Scan for the cell matching the given text and deliver its (X, Y) coordinate at center. 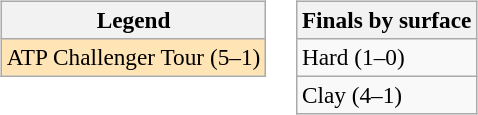
Legend (133, 20)
Clay (4–1) (387, 95)
Finals by surface (387, 20)
Hard (1–0) (387, 57)
ATP Challenger Tour (5–1) (133, 57)
